Return the (X, Y) coordinate for the center point of the cell that contains the specified text.  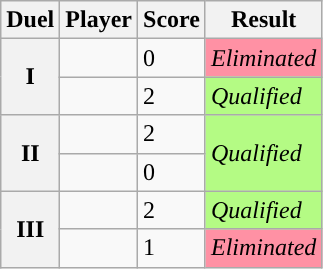
Player (99, 20)
II (30, 153)
Duel (30, 20)
III (30, 229)
Score (172, 20)
1 (172, 248)
I (30, 77)
Result (263, 20)
